Locate the cell with the specified text and output its (X, Y) center coordinate. 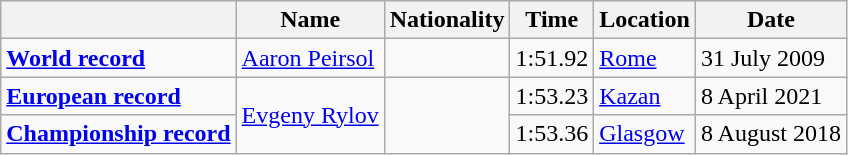
Nationality (447, 20)
Location (645, 20)
8 August 2018 (770, 134)
Rome (645, 58)
1:53.23 (552, 96)
31 July 2009 (770, 58)
World record (118, 58)
8 April 2021 (770, 96)
Name (310, 20)
European record (118, 96)
Championship record (118, 134)
Kazan (645, 96)
1:51.92 (552, 58)
Glasgow (645, 134)
Time (552, 20)
Date (770, 20)
1:53.36 (552, 134)
Evgeny Rylov (310, 115)
Aaron Peirsol (310, 58)
